Identify which cell holds the provided text, then report its (X, Y) central coordinate. 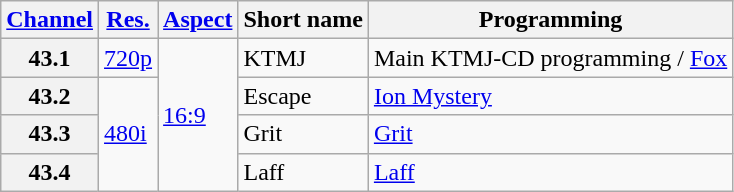
Escape (303, 96)
43.4 (50, 172)
720p (128, 58)
KTMJ (303, 58)
Main KTMJ-CD programming / Fox (550, 58)
Short name (303, 20)
16:9 (198, 115)
43.1 (50, 58)
480i (128, 134)
Ion Mystery (550, 96)
Res. (128, 20)
Aspect (198, 20)
Programming (550, 20)
43.2 (50, 96)
Channel (50, 20)
43.3 (50, 134)
